Pinpoint the cell where the given text exists, returning its [x, y] midpoint coordinate. 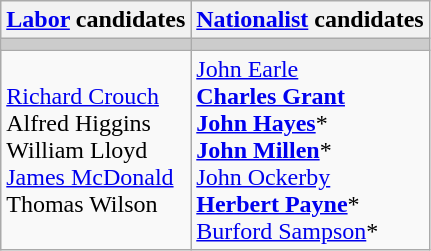
Labor candidates [96, 20]
John EarleCharles GrantJohn Hayes*John Millen*John OckerbyHerbert Payne*Burford Sampson* [310, 150]
Nationalist candidates [310, 20]
Richard CrouchAlfred HigginsWilliam LloydJames McDonaldThomas Wilson [96, 150]
